Find where the given text appears and provide that cell's center as [X, Y] coordinate. 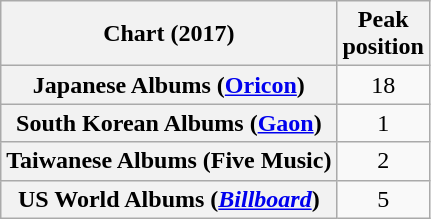
US World Albums (Billboard) [169, 199]
Taiwanese Albums (Five Music) [169, 161]
Peakposition [383, 34]
Japanese Albums (Oricon) [169, 85]
South Korean Albums (Gaon) [169, 123]
1 [383, 123]
5 [383, 199]
Chart (2017) [169, 34]
2 [383, 161]
18 [383, 85]
